From the cell containing the given text, extract its center point as (x, y) coordinate. 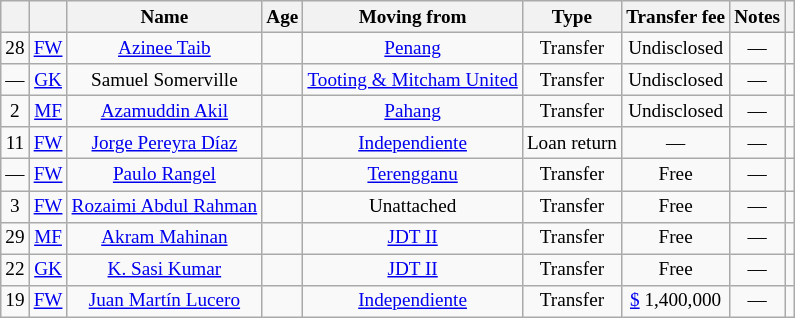
Age (282, 17)
Akram Mahinan (164, 238)
Notes (758, 17)
Azinee Taib (164, 48)
Tooting & Mitcham United (412, 80)
11 (15, 143)
Terengganu (412, 175)
Juan Martín Lucero (164, 301)
Type (572, 17)
Penang (412, 48)
22 (15, 270)
$ 1,400,000 (676, 301)
Rozaimi Abdul Rahman (164, 206)
28 (15, 48)
Unattached (412, 206)
K. Sasi Kumar (164, 270)
29 (15, 238)
19 (15, 301)
2 (15, 111)
Name (164, 17)
Loan return (572, 143)
Moving from (412, 17)
Samuel Somerville (164, 80)
Transfer fee (676, 17)
3 (15, 206)
Azamuddin Akil (164, 111)
Paulo Rangel (164, 175)
Jorge Pereyra Díaz (164, 143)
Pahang (412, 111)
